Detect which cell encompasses the target text, then output its [X, Y] center coordinate. 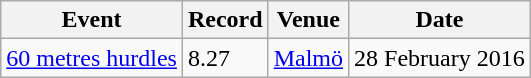
60 metres hurdles [92, 58]
Event [92, 20]
28 February 2016 [440, 58]
8.27 [225, 58]
Date [440, 20]
Malmö [308, 58]
Record [225, 20]
Venue [308, 20]
